Scan for the cell matching the given text and deliver its [X, Y] coordinate at center. 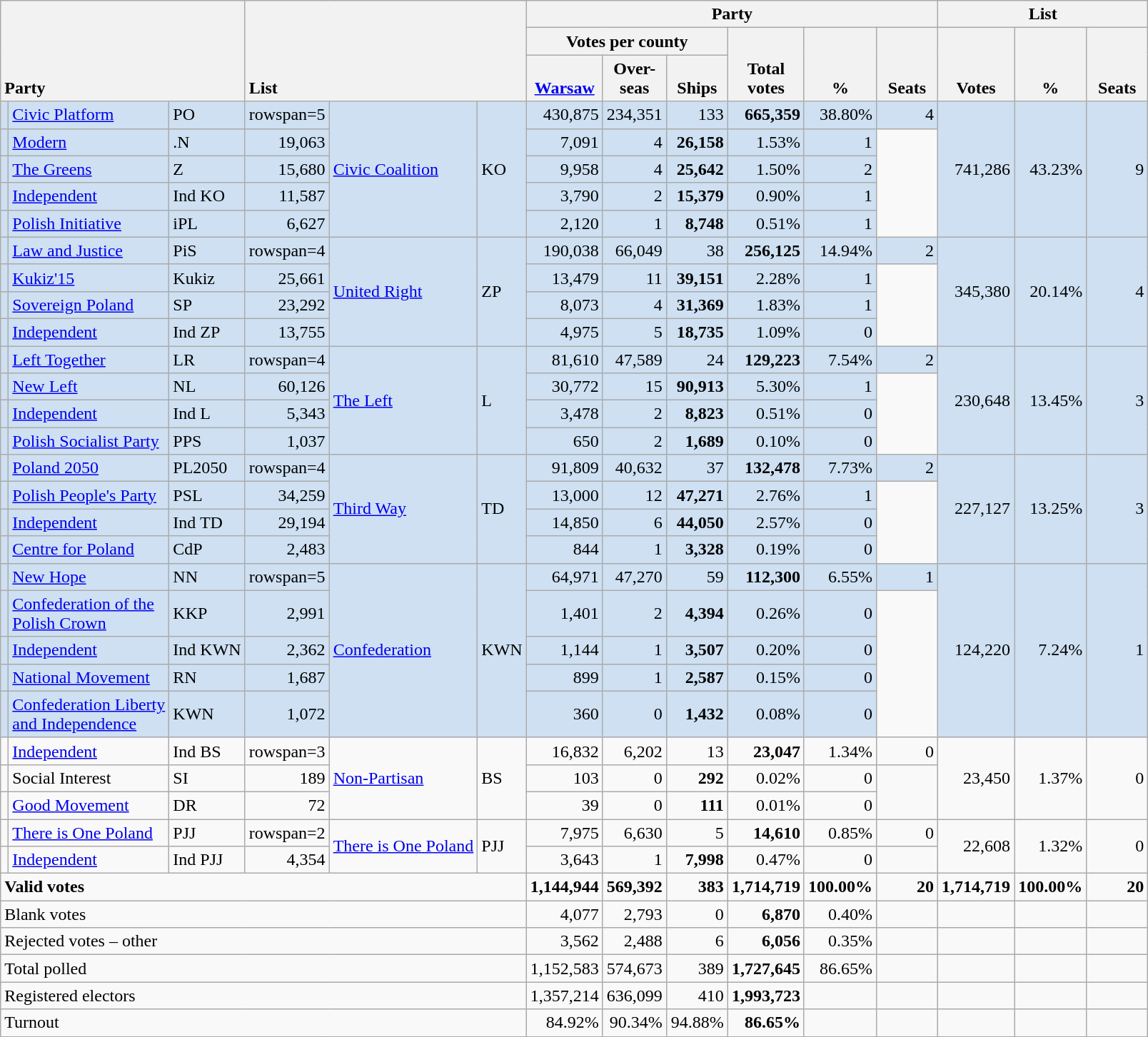
13,000 [564, 495]
KKP [207, 614]
94.88% [697, 1023]
13.25% [1051, 509]
ZP [502, 291]
1,072 [287, 714]
6,627 [287, 223]
90,913 [697, 387]
899 [564, 677]
4,354 [287, 860]
1.50% [765, 169]
44,050 [697, 522]
Left Together [89, 359]
26,158 [697, 142]
6,630 [634, 833]
6,056 [765, 941]
66,049 [634, 251]
14.94% [840, 251]
0.19% [765, 550]
25,642 [697, 169]
124,220 [977, 650]
RN [207, 677]
Turnout [263, 1023]
39 [564, 805]
25,661 [287, 278]
1,993,723 [765, 996]
7,975 [564, 833]
PSL [207, 495]
34,259 [287, 495]
230,648 [977, 400]
8,748 [697, 223]
234,351 [634, 115]
6,202 [634, 751]
2,362 [287, 650]
37 [697, 468]
1,144,944 [564, 887]
KO [502, 169]
Polish People's Party [89, 495]
Ind L [207, 414]
0.08% [765, 714]
1,689 [697, 441]
256,125 [765, 251]
3,643 [564, 860]
Civic Platform [89, 115]
Kukiz [207, 278]
3,562 [564, 941]
L [502, 400]
23,450 [977, 778]
741,286 [977, 169]
New Left [89, 387]
Centre for Poland [89, 550]
National Movement [89, 677]
2,991 [287, 614]
2,483 [287, 550]
New Hope [89, 577]
0.01% [765, 805]
5.30% [765, 387]
Modern [89, 142]
Non-Partisan [403, 778]
103 [564, 778]
360 [564, 714]
24 [697, 359]
12 [634, 495]
14,610 [765, 833]
1,152,583 [564, 968]
0.02% [765, 778]
59 [697, 577]
5,343 [287, 414]
574,673 [634, 968]
1.37% [1051, 778]
111 [697, 805]
TD [502, 509]
345,380 [977, 291]
14,850 [564, 522]
Totalvotes [765, 64]
0.47% [765, 860]
0.26% [765, 614]
2.28% [765, 278]
112,300 [765, 577]
13,755 [287, 332]
1,687 [287, 677]
2,793 [634, 914]
81,610 [564, 359]
NL [207, 387]
665,359 [765, 115]
PL2050 [207, 468]
8,823 [697, 414]
rowspan=3 [287, 751]
9,958 [564, 169]
20.14% [1051, 291]
Poland 2050 [89, 468]
90.34% [634, 1023]
132,478 [765, 468]
64,971 [564, 577]
Sovereign Poland [89, 305]
NN [207, 577]
0.15% [765, 677]
389 [697, 968]
Polish Initiative [89, 223]
430,875 [564, 115]
Votes per county [627, 41]
Blank votes [263, 914]
6.55% [840, 577]
6,870 [765, 914]
15,379 [697, 196]
31,369 [697, 305]
91,809 [564, 468]
Ind KO [207, 196]
23,047 [765, 751]
3,478 [564, 414]
4,975 [564, 332]
40,632 [634, 468]
Ind TD [207, 522]
2,488 [634, 941]
.N [207, 142]
410 [697, 996]
11 [634, 278]
0.20% [765, 650]
0.90% [765, 196]
PPS [207, 441]
0.10% [765, 441]
292 [697, 778]
9 [1117, 169]
Valid votes [263, 887]
72 [287, 805]
22,608 [977, 846]
39,151 [697, 278]
569,392 [634, 887]
19,063 [287, 142]
1,401 [564, 614]
0.40% [840, 914]
2.76% [765, 495]
129,223 [765, 359]
Civic Coalition [403, 169]
Third Way [403, 509]
13.45% [1051, 400]
47,271 [697, 495]
7.24% [1051, 650]
Confederation [403, 650]
84.92% [564, 1023]
47,270 [634, 577]
rowspan=2 [287, 833]
38.80% [840, 115]
60,126 [287, 387]
iPL [207, 223]
15 [634, 387]
Ind ZP [207, 332]
Total polled [263, 968]
189 [287, 778]
15,680 [287, 169]
13,479 [564, 278]
190,038 [564, 251]
CdP [207, 550]
7,091 [564, 142]
Warsaw [564, 79]
2,587 [697, 677]
LR [207, 359]
650 [564, 441]
United Right [403, 291]
1,727,645 [765, 968]
1,357,214 [564, 996]
SP [207, 305]
Good Movement [89, 805]
7,998 [697, 860]
The Greens [89, 169]
DR [207, 805]
1.83% [765, 305]
38 [697, 251]
23,292 [287, 305]
1,432 [697, 714]
29,194 [287, 522]
7.54% [840, 359]
Polish Socialist Party [89, 441]
383 [697, 887]
1,144 [564, 650]
43.23% [1051, 169]
Ind BS [207, 751]
Registered electors [263, 996]
Votes [977, 64]
4,394 [697, 614]
0.35% [840, 941]
18,735 [697, 332]
1.09% [765, 332]
1.32% [1051, 846]
3,328 [697, 550]
Confederation Libertyand Independence [89, 714]
SI [207, 778]
2.57% [765, 522]
3,790 [564, 196]
Rejected votes – other [263, 941]
3,507 [697, 650]
0.85% [840, 833]
844 [564, 550]
636,099 [634, 996]
Ind KWN [207, 650]
Over-seas [634, 79]
Ships [697, 79]
Kukiz'15 [89, 278]
11,587 [287, 196]
1.53% [765, 142]
133 [697, 115]
Confederation of thePolish Crown [89, 614]
227,127 [977, 509]
Law and Justice [89, 251]
1,037 [287, 441]
Z [207, 169]
13 [697, 751]
8,073 [564, 305]
16,832 [564, 751]
4,077 [564, 914]
47,589 [634, 359]
The Left [403, 400]
PiS [207, 251]
BS [502, 778]
7.73% [840, 468]
Ind PJJ [207, 860]
2,120 [564, 223]
1.34% [840, 751]
PO [207, 115]
30,772 [564, 387]
Social Interest [89, 778]
